Identify which cell holds the provided text, then report its [X, Y] central coordinate. 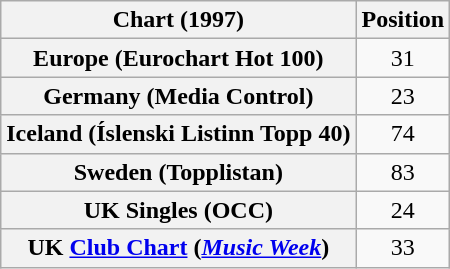
33 [403, 248]
24 [403, 210]
23 [403, 96]
Chart (1997) [178, 20]
UK Club Chart (Music Week) [178, 248]
Position [403, 20]
Iceland (Íslenski Listinn Topp 40) [178, 134]
Europe (Eurochart Hot 100) [178, 58]
74 [403, 134]
Germany (Media Control) [178, 96]
UK Singles (OCC) [178, 210]
31 [403, 58]
Sweden (Topplistan) [178, 172]
83 [403, 172]
